Scan for the cell matching the given text and deliver its [X, Y] coordinate at center. 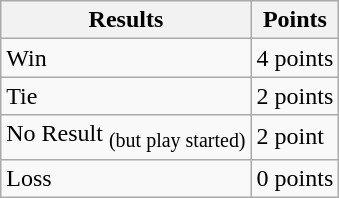
2 points [295, 96]
Points [295, 20]
No Result (but play started) [126, 137]
Loss [126, 178]
Tie [126, 96]
0 points [295, 178]
4 points [295, 58]
Win [126, 58]
2 point [295, 137]
Results [126, 20]
